Extract the (x, y) coordinate from the center of the cell holding the provided text.  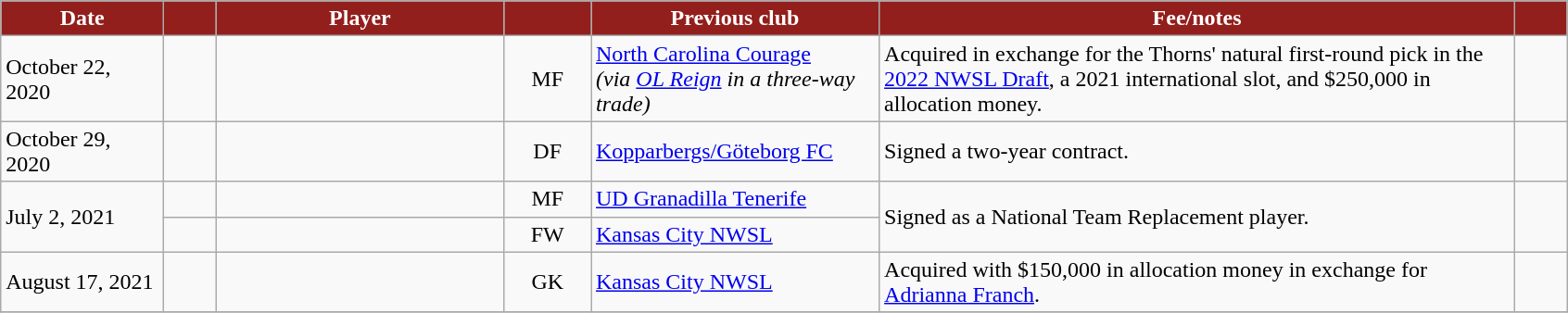
August 17, 2021 (82, 282)
DF (548, 152)
Kopparbergs/Göteborg FC (736, 152)
Date (82, 19)
Previous club (736, 19)
FW (548, 234)
GK (548, 282)
October 29, 2020 (82, 152)
Signed a two-year contract. (1197, 152)
North Carolina Courage(via OL Reign in a three-way trade) (736, 79)
Signed as a National Team Replacement player. (1197, 217)
Player (360, 19)
July 2, 2021 (82, 217)
UD Granadilla Tenerife (736, 199)
Acquired in exchange for the Thorns' natural first-round pick in the 2022 NWSL Draft, a 2021 international slot, and $250,000 in allocation money. (1197, 79)
October 22, 2020 (82, 79)
Fee/notes (1197, 19)
Acquired with $150,000 in allocation money in exchange for Adrianna Franch. (1197, 282)
